For the text-containing cell, return its midpoint in [x, y] coordinate format. 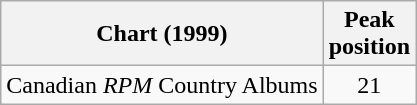
Peakposition [369, 34]
Chart (1999) [162, 34]
Canadian RPM Country Albums [162, 85]
21 [369, 85]
